Return [X, Y] of the center of cell containing provided text 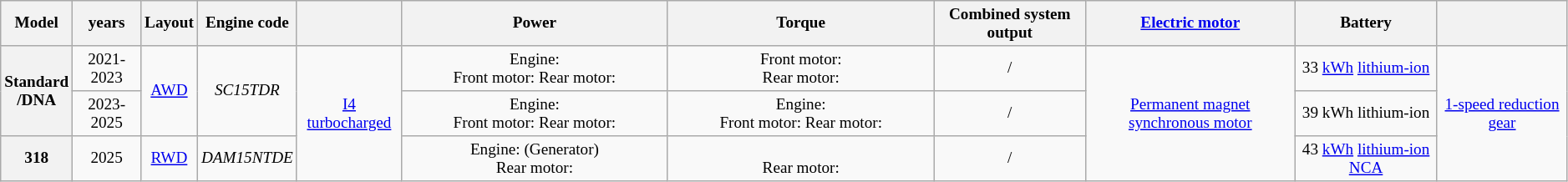
years [107, 23]
43 kWh lithium-ion NCA [1366, 159]
Battery [1366, 23]
Standard/DNA [37, 91]
Combined system output [1009, 23]
Torque [800, 23]
Permanent magnet synchronous motor [1190, 114]
Power [535, 23]
Layout [170, 23]
SC15TDR [247, 91]
2021-2023 [107, 68]
318 [37, 159]
Engine code [247, 23]
2025 [107, 159]
AWD [170, 91]
Electric motor [1190, 23]
DAM15NTDE [247, 159]
Rear motor: [800, 159]
Engine: (Generator)Rear motor: [535, 159]
1-speed reduction gear [1502, 114]
33 kWh lithium-ion [1366, 68]
2023-2025 [107, 114]
I4 turbocharged [349, 114]
Front motor: Rear motor: [800, 68]
Model [37, 23]
RWD [170, 159]
39 kWh lithium-ion [1366, 114]
